Search for the cell housing the specified text and yield its (x, y) center coordinate. 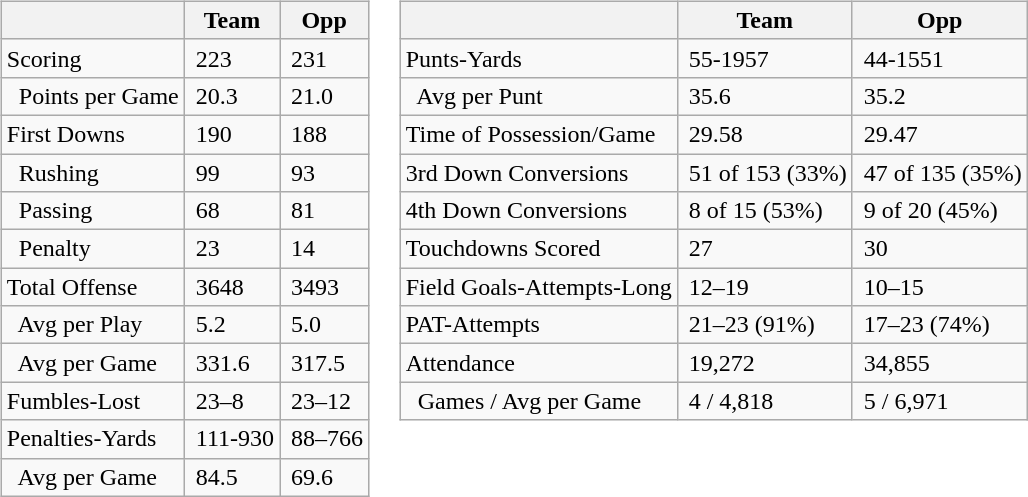
Rushing (92, 173)
Points per Game (92, 96)
19,272 (764, 363)
3648 (232, 287)
34,855 (940, 363)
4th Down Conversions (538, 211)
5 / 6,971 (940, 401)
8 of 15 (53%) (764, 211)
Avg per Play (92, 325)
10–15 (940, 287)
44-1551 (940, 58)
35.6 (764, 96)
81 (324, 211)
3rd Down Conversions (538, 173)
29.58 (764, 134)
Fumbles-Lost (92, 401)
Total Offense (92, 287)
35.2 (940, 96)
PAT-Attempts (538, 325)
23–8 (232, 401)
Avg per Punt (538, 96)
29.47 (940, 134)
21–23 (91%) (764, 325)
First Downs (92, 134)
317.5 (324, 363)
47 of 135 (35%) (940, 173)
51 of 153 (33%) (764, 173)
Time of Possession/Game (538, 134)
190 (232, 134)
188 (324, 134)
93 (324, 173)
Games / Avg per Game (538, 401)
55-1957 (764, 58)
27 (764, 249)
12–19 (764, 287)
88–766 (324, 439)
Touchdowns Scored (538, 249)
30 (940, 249)
9 of 20 (45%) (940, 211)
20.3 (232, 96)
Scoring (92, 58)
5.0 (324, 325)
69.6 (324, 477)
84.5 (232, 477)
Penalty (92, 249)
3493 (324, 287)
Penalties-Yards (92, 439)
111-930 (232, 439)
223 (232, 58)
99 (232, 173)
68 (232, 211)
14 (324, 249)
17–23 (74%) (940, 325)
23 (232, 249)
4 / 4,818 (764, 401)
21.0 (324, 96)
231 (324, 58)
331.6 (232, 363)
Attendance (538, 363)
Punts-Yards (538, 58)
Passing (92, 211)
Field Goals-Attempts-Long (538, 287)
5.2 (232, 325)
23–12 (324, 401)
